Scan for the cell matching the given text and deliver its (X, Y) coordinate at center. 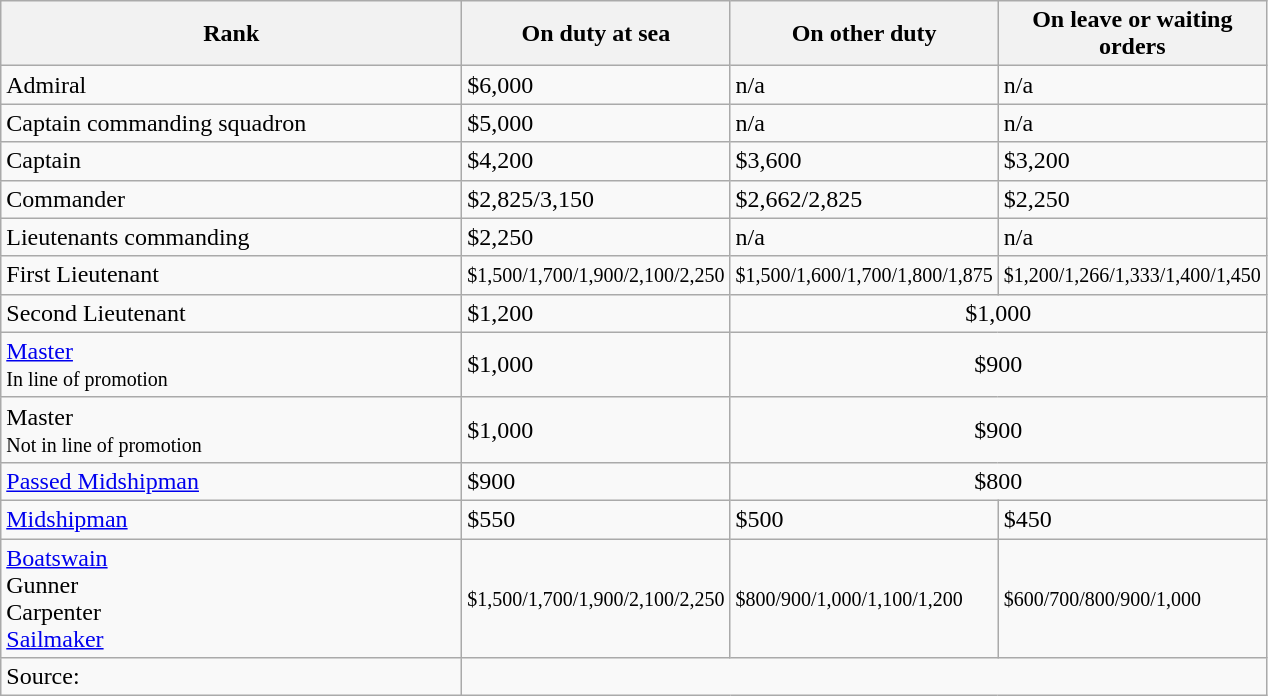
$5,000 (596, 123)
$450 (1132, 519)
First Lieutenant (232, 275)
Midshipman (232, 519)
$4,200 (596, 161)
On duty at sea (596, 34)
$800/900/1,000/1,100/1,200 (864, 598)
Admiral (232, 85)
$1,200/1,266/1,333/1,400/1,450 (1132, 275)
Rank (232, 34)
$3,200 (1132, 161)
$1,200 (596, 313)
On leave or waiting orders (1132, 34)
$500 (864, 519)
$550 (596, 519)
$1,500/1,600/1,700/1,800/1,875 (864, 275)
Passed Midshipman (232, 481)
Lieutenants commanding (232, 237)
$600/700/800/900/1,000 (1132, 598)
$2,825/3,150 (596, 199)
$800 (998, 481)
Source: (232, 677)
$3,600 (864, 161)
Captain (232, 161)
On other duty (864, 34)
Captain commanding squadron (232, 123)
$2,662/2,825 (864, 199)
$6,000 (596, 85)
Commander (232, 199)
BoatswainGunnerCarpenterSailmaker (232, 598)
MasterIn line of promotion (232, 364)
Second Lieutenant (232, 313)
MasterNot in line of promotion (232, 430)
